For the text-containing cell, return its midpoint in [x, y] coordinate format. 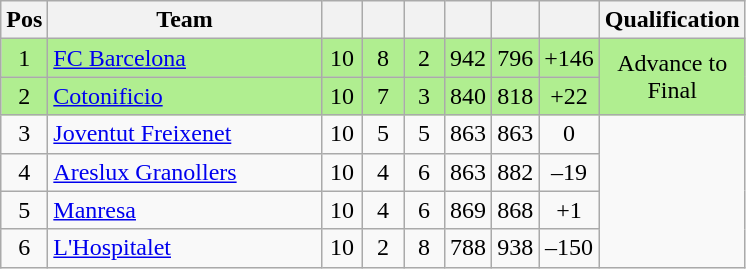
882 [516, 172]
–19 [570, 172]
796 [516, 58]
+1 [570, 210]
1 [24, 58]
Team [185, 20]
–150 [570, 248]
FC Barcelona [185, 58]
L'Hospitalet [185, 248]
938 [516, 248]
0 [570, 134]
788 [468, 248]
Areslux Granollers [185, 172]
869 [468, 210]
868 [516, 210]
Pos [24, 20]
Qualification [672, 20]
Joventut Freixenet [185, 134]
840 [468, 96]
Manresa [185, 210]
818 [516, 96]
+22 [570, 96]
942 [468, 58]
Cotonificio [185, 96]
7 [382, 96]
Advance to Final [672, 77]
+146 [570, 58]
